Capture the cell that displays the provided text and extract its [X, Y] central coordinate. 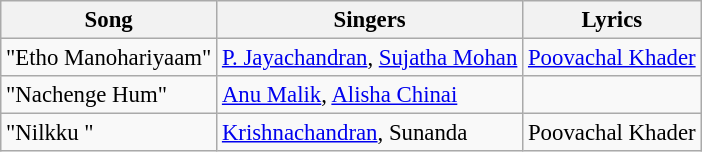
Krishnachandran, Sunanda [370, 133]
Lyrics [612, 20]
"Nachenge Hum" [109, 95]
"Nilkku " [109, 133]
P. Jayachandran, Sujatha Mohan [370, 58]
Song [109, 20]
Singers [370, 20]
Anu Malik, Alisha Chinai [370, 95]
"Etho Manohariyaam" [109, 58]
